For the text-containing cell, return its midpoint in (x, y) coordinate format. 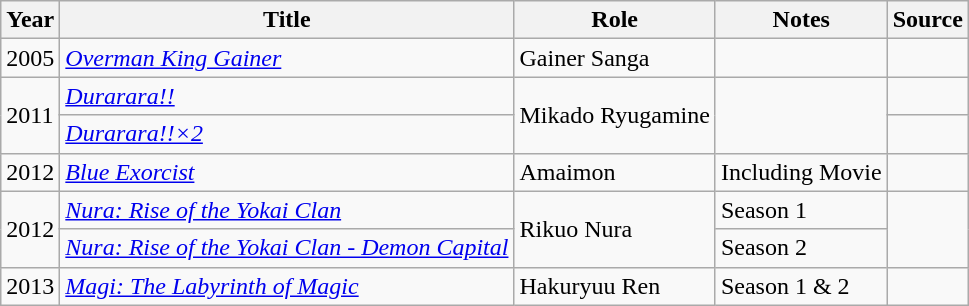
Amaimon (614, 172)
Role (614, 20)
Year (30, 20)
Blue Exorcist (287, 172)
Magi: The Labyrinth of Magic (287, 286)
Durarara!!×2 (287, 134)
Title (287, 20)
Including Movie (801, 172)
Nura: Rise of the Yokai Clan (287, 210)
2013 (30, 286)
Overman King Gainer (287, 58)
2005 (30, 58)
Hakuryuu Ren (614, 286)
2011 (30, 115)
Season 2 (801, 248)
Season 1 (801, 210)
Notes (801, 20)
Rikuo Nura (614, 229)
Nura: Rise of the Yokai Clan - Demon Capital (287, 248)
Season 1 & 2 (801, 286)
Durarara!! (287, 96)
Gainer Sanga (614, 58)
Source (928, 20)
Mikado Ryugamine (614, 115)
